From the cell containing the given text, extract its center point as (x, y) coordinate. 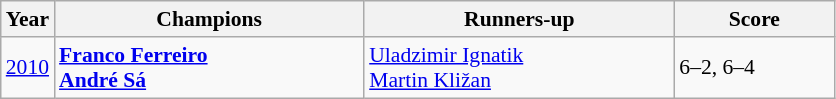
Champions (209, 19)
Score (754, 19)
Uladzimir Ignatik Martin Kližan (519, 68)
Runners-up (519, 19)
Year (28, 19)
2010 (28, 68)
Franco Ferreiro André Sá (209, 68)
6–2, 6–4 (754, 68)
